Pinpoint the cell where the given text exists, returning its (x, y) midpoint coordinate. 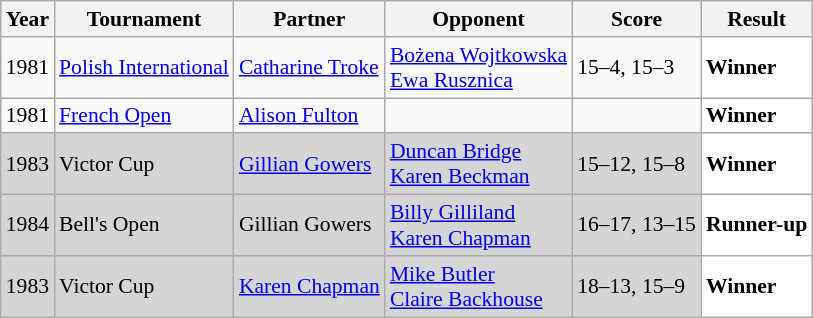
French Open (144, 116)
16–17, 13–15 (636, 226)
Karen Chapman (310, 286)
Catharine Troke (310, 68)
Billy Gilliland Karen Chapman (478, 226)
Alison Fulton (310, 116)
Duncan Bridge Karen Beckman (478, 164)
Year (28, 19)
Tournament (144, 19)
15–4, 15–3 (636, 68)
Bell's Open (144, 226)
15–12, 15–8 (636, 164)
Result (756, 19)
1984 (28, 226)
Partner (310, 19)
Polish International (144, 68)
Score (636, 19)
Runner-up (756, 226)
Mike Butler Claire Backhouse (478, 286)
Opponent (478, 19)
18–13, 15–9 (636, 286)
Bożena Wojtkowska Ewa Rusznica (478, 68)
